Scan for the cell matching the given text and deliver its [x, y] coordinate at center. 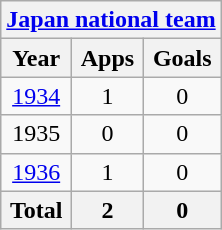
Japan national team [111, 20]
1934 [36, 96]
1936 [36, 172]
Total [36, 210]
Apps [108, 58]
2 [108, 210]
Goals [182, 58]
1935 [36, 134]
Year [36, 58]
